From the cell containing the given text, extract its center point as [X, Y] coordinate. 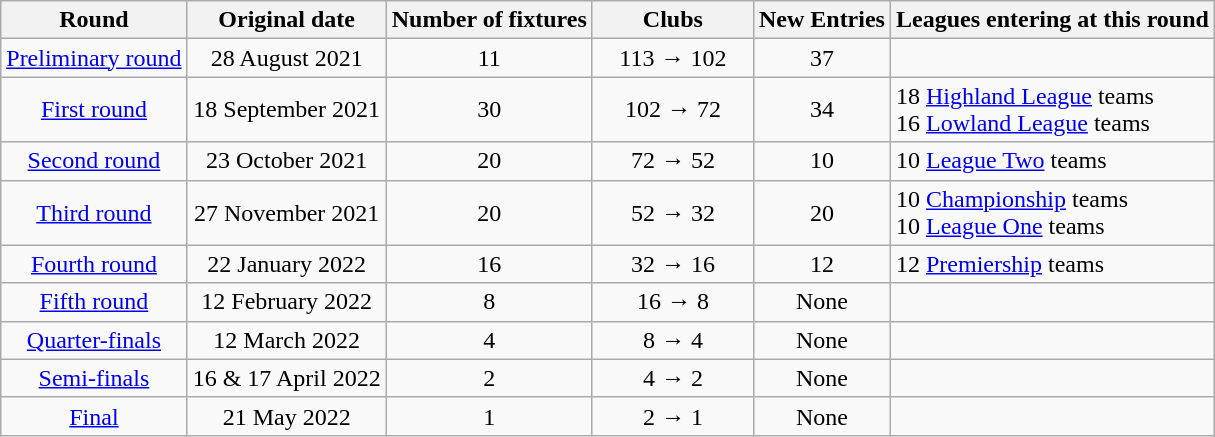
16 → 8 [672, 302]
Number of fixtures [489, 20]
4 [489, 340]
8 [489, 302]
2 → 1 [672, 416]
10 Championship teams10 League One teams [1052, 212]
18 September 2021 [286, 110]
34 [822, 110]
30 [489, 110]
102 → 72 [672, 110]
12 February 2022 [286, 302]
18 Highland League teams16 Lowland League teams [1052, 110]
First round [94, 110]
Original date [286, 20]
8 → 4 [672, 340]
Third round [94, 212]
10 [822, 161]
28 August 2021 [286, 58]
Preliminary round [94, 58]
Semi-finals [94, 378]
New Entries [822, 20]
22 January 2022 [286, 264]
Second round [94, 161]
113 → 102 [672, 58]
12 [822, 264]
Clubs [672, 20]
Fifth round [94, 302]
52 → 32 [672, 212]
16 & 17 April 2022 [286, 378]
12 Premiership teams [1052, 264]
27 November 2021 [286, 212]
4 → 2 [672, 378]
Round [94, 20]
10 League Two teams [1052, 161]
23 October 2021 [286, 161]
Fourth round [94, 264]
21 May 2022 [286, 416]
72 → 52 [672, 161]
37 [822, 58]
16 [489, 264]
Leagues entering at this round [1052, 20]
2 [489, 378]
32 → 16 [672, 264]
11 [489, 58]
Quarter-finals [94, 340]
Final [94, 416]
1 [489, 416]
12 March 2022 [286, 340]
